Return (x, y) of the center of cell containing provided text 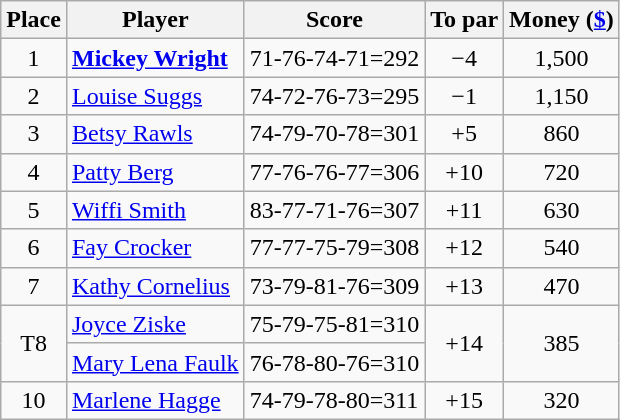
860 (562, 134)
385 (562, 343)
4 (34, 172)
Mary Lena Faulk (155, 362)
To par (464, 20)
2 (34, 96)
Score (334, 20)
7 (34, 286)
540 (562, 248)
−1 (464, 96)
+12 (464, 248)
Wiffi Smith (155, 210)
Betsy Rawls (155, 134)
Player (155, 20)
Marlene Hagge (155, 400)
470 (562, 286)
Fay Crocker (155, 248)
73-79-81-76=309 (334, 286)
74-79-70-78=301 (334, 134)
Money ($) (562, 20)
1,500 (562, 58)
1 (34, 58)
Louise Suggs (155, 96)
77-77-75-79=308 (334, 248)
Mickey Wright (155, 58)
+10 (464, 172)
10 (34, 400)
77-76-76-77=306 (334, 172)
6 (34, 248)
320 (562, 400)
630 (562, 210)
Joyce Ziske (155, 324)
74-72-76-73=295 (334, 96)
+11 (464, 210)
83-77-71-76=307 (334, 210)
+15 (464, 400)
T8 (34, 343)
75-79-75-81=310 (334, 324)
−4 (464, 58)
71-76-74-71=292 (334, 58)
5 (34, 210)
74-79-78-80=311 (334, 400)
+14 (464, 343)
1,150 (562, 96)
+13 (464, 286)
76-78-80-76=310 (334, 362)
Patty Berg (155, 172)
Kathy Cornelius (155, 286)
3 (34, 134)
720 (562, 172)
Place (34, 20)
+5 (464, 134)
